Provide the (X, Y) coordinate of the cell's center where the given text is located.  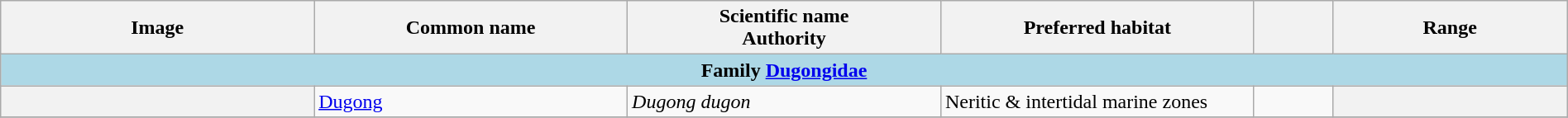
Common name (471, 28)
Scientific nameAuthority (784, 28)
Range (1450, 28)
Dugong (471, 101)
Preferred habitat (1097, 28)
Dugong dugon (784, 101)
Family Dugongidae (784, 70)
Image (157, 28)
Neritic & intertidal marine zones (1097, 101)
